Detect which cell encompasses the target text, then output its (X, Y) center coordinate. 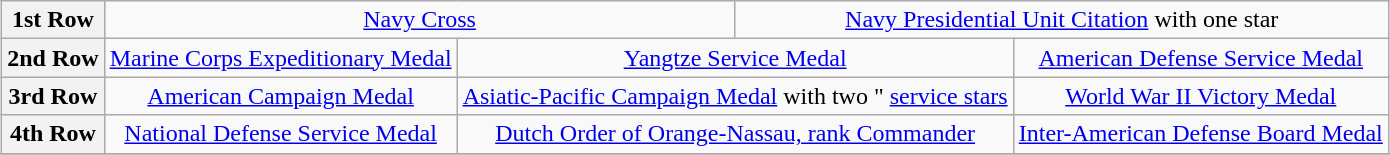
Dutch Order of Orange-Nassau, rank Commander (735, 134)
Asiatic-Pacific Campaign Medal with two " service stars (735, 96)
1st Row (53, 20)
3rd Row (53, 96)
4th Row (53, 134)
2nd Row (53, 58)
American Defense Service Medal (1200, 58)
National Defense Service Medal (280, 134)
World War II Victory Medal (1200, 96)
Navy Cross (420, 20)
Navy Presidential Unit Citation with one star (1062, 20)
Inter-American Defense Board Medal (1200, 134)
American Campaign Medal (280, 96)
Marine Corps Expeditionary Medal (280, 58)
Yangtze Service Medal (735, 58)
